Detect which cell encompasses the target text, then output its [X, Y] center coordinate. 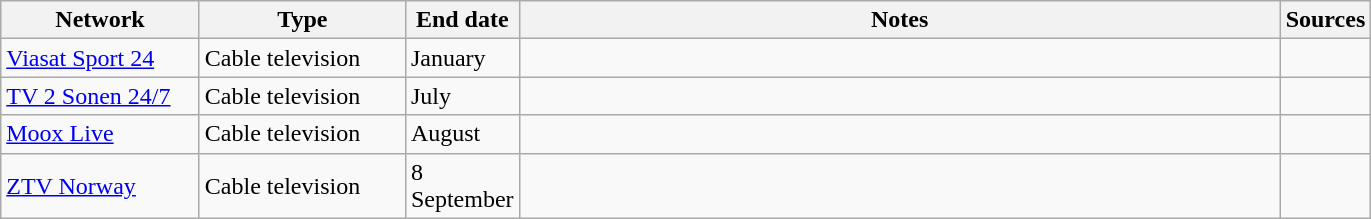
Moox Live [100, 134]
January [462, 58]
8 September [462, 186]
Network [100, 20]
July [462, 96]
August [462, 134]
Type [302, 20]
Viasat Sport 24 [100, 58]
ZTV Norway [100, 186]
TV 2 Sonen 24/7 [100, 96]
End date [462, 20]
Sources [1326, 20]
Notes [900, 20]
